Determine the [x, y] coordinate at the center of the cell enclosing the given text.  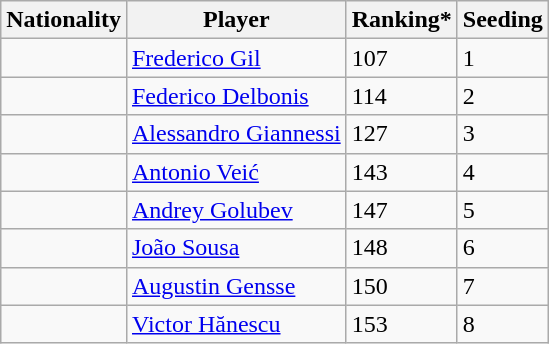
Augustin Gensse [236, 286]
1 [502, 58]
Player [236, 20]
147 [402, 210]
127 [402, 134]
2 [502, 96]
153 [402, 324]
Alessandro Giannessi [236, 134]
Frederico Gil [236, 58]
Antonio Veić [236, 172]
João Sousa [236, 248]
3 [502, 134]
4 [502, 172]
148 [402, 248]
150 [402, 286]
Victor Hănescu [236, 324]
Federico Delbonis [236, 96]
6 [502, 248]
Nationality [64, 20]
114 [402, 96]
8 [502, 324]
Seeding [502, 20]
107 [402, 58]
7 [502, 286]
Andrey Golubev [236, 210]
Ranking* [402, 20]
5 [502, 210]
143 [402, 172]
